Determine the [X, Y] coordinate at the center of the cell enclosing the given text.  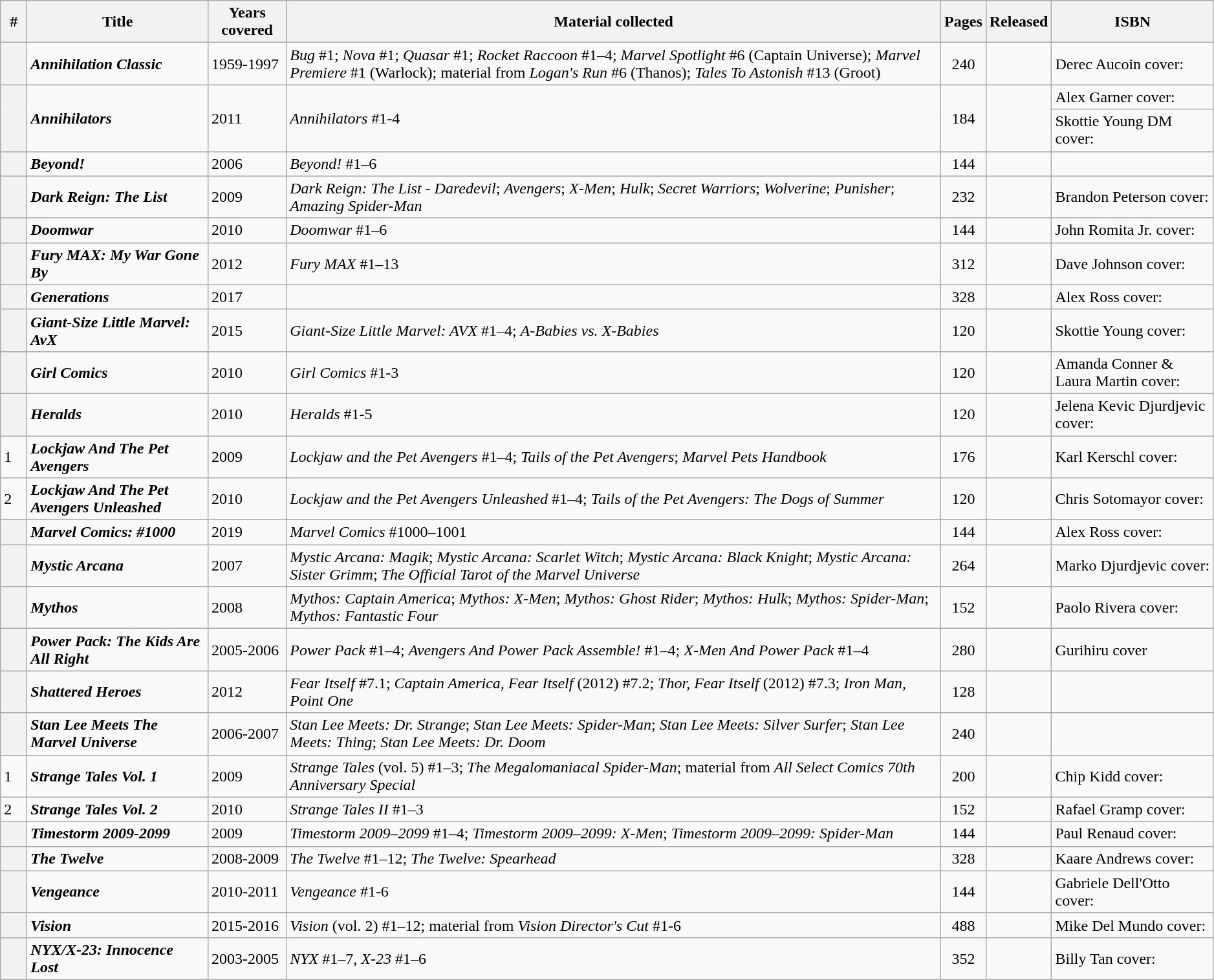
Skottie Young DM cover: [1133, 131]
Annihilation Classic [118, 63]
Timestorm 2009-2099 [118, 834]
128 [964, 692]
2008 [247, 608]
Amanda Conner & Laura Martin cover: [1133, 373]
ISBN [1133, 22]
2015 [247, 330]
Kaare Andrews cover: [1133, 858]
Girl Comics #1-3 [614, 373]
Strange Tales Vol. 2 [118, 809]
280 [964, 649]
200 [964, 776]
Lockjaw And The Pet Avengers [118, 457]
Girl Comics [118, 373]
Power Pack: The Kids Are All Right [118, 649]
488 [964, 925]
Dave Johnson cover: [1133, 264]
2011 [247, 118]
Title [118, 22]
Mystic Arcana [118, 565]
Lockjaw and the Pet Avengers #1–4; Tails of the Pet Avengers; Marvel Pets Handbook [614, 457]
Dark Reign: The List [118, 197]
Heralds #1-5 [614, 414]
Skottie Young cover: [1133, 330]
Mike Del Mundo cover: [1133, 925]
1959-1997 [247, 63]
2006-2007 [247, 734]
Annihilators [118, 118]
Power Pack #1–4; Avengers And Power Pack Assemble! #1–4; X-Men And Power Pack #1–4 [614, 649]
Mythos [118, 608]
Rafael Gramp cover: [1133, 809]
Chris Sotomayor cover: [1133, 499]
Timestorm 2009–2099 #1–4; Timestorm 2009–2099: X-Men; Timestorm 2009–2099: Spider-Man [614, 834]
Mythos: Captain America; Mythos: X-Men; Mythos: Ghost Rider; Mythos: Hulk; Mythos: Spider-Man; Mythos: Fantastic Four [614, 608]
Stan Lee Meets: Dr. Strange; Stan Lee Meets: Spider-Man; Stan Lee Meets: Silver Surfer; Stan Lee Meets: Thing; Stan Lee Meets: Dr. Doom [614, 734]
312 [964, 264]
232 [964, 197]
Chip Kidd cover: [1133, 776]
The Twelve #1–12; The Twelve: Spearhead [614, 858]
# [14, 22]
John Romita Jr. cover: [1133, 230]
The Twelve [118, 858]
Fury MAX #1–13 [614, 264]
2003-2005 [247, 959]
Vengeance #1-6 [614, 891]
2010-2011 [247, 891]
Strange Tales Vol. 1 [118, 776]
Strange Tales II #1–3 [614, 809]
Marvel Comics: #1000 [118, 532]
Brandon Peterson cover: [1133, 197]
Karl Kerschl cover: [1133, 457]
Material collected [614, 22]
Derec Aucoin cover: [1133, 63]
Marko Djurdjevic cover: [1133, 565]
Years covered [247, 22]
Fury MAX: My War Gone By [118, 264]
Released [1019, 22]
NYX/X-23: Innocence Lost [118, 959]
Vision (vol. 2) #1–12; material from Vision Director's Cut #1-6 [614, 925]
Giant-Size Little Marvel: AVX #1–4; A-Babies vs. X-Babies [614, 330]
Paolo Rivera cover: [1133, 608]
Annihilators #1-4 [614, 118]
Beyond! #1–6 [614, 164]
176 [964, 457]
Billy Tan cover: [1133, 959]
Marvel Comics #1000–1001 [614, 532]
Heralds [118, 414]
352 [964, 959]
Doomwar [118, 230]
Gurihiru cover [1133, 649]
NYX #1–7, X-23 #1–6 [614, 959]
Lockjaw And The Pet Avengers Unleashed [118, 499]
Dark Reign: The List - Daredevil; Avengers; X-Men; Hulk; Secret Warriors; Wolverine; Punisher; Amazing Spider-Man [614, 197]
Strange Tales (vol. 5) #1–3; The Megalomaniacal Spider-Man; material from All Select Comics 70th Anniversary Special [614, 776]
Vengeance [118, 891]
Shattered Heroes [118, 692]
Alex Garner cover: [1133, 97]
Generations [118, 297]
Jelena Kevic Djurdjevic cover: [1133, 414]
Giant-Size Little Marvel: AvX [118, 330]
2006 [247, 164]
2017 [247, 297]
Fear Itself #7.1; Captain America, Fear Itself (2012) #7.2; Thor, Fear Itself (2012) #7.3; Iron Man, Point One [614, 692]
2007 [247, 565]
Gabriele Dell'Otto cover: [1133, 891]
Doomwar #1–6 [614, 230]
184 [964, 118]
Stan Lee Meets The Marvel Universe [118, 734]
Vision [118, 925]
2015-2016 [247, 925]
2008-2009 [247, 858]
Paul Renaud cover: [1133, 834]
Lockjaw and the Pet Avengers Unleashed #1–4; Tails of the Pet Avengers: The Dogs of Summer [614, 499]
264 [964, 565]
2005-2006 [247, 649]
Beyond! [118, 164]
Pages [964, 22]
2019 [247, 532]
